Search for the cell housing the specified text and yield its [X, Y] center coordinate. 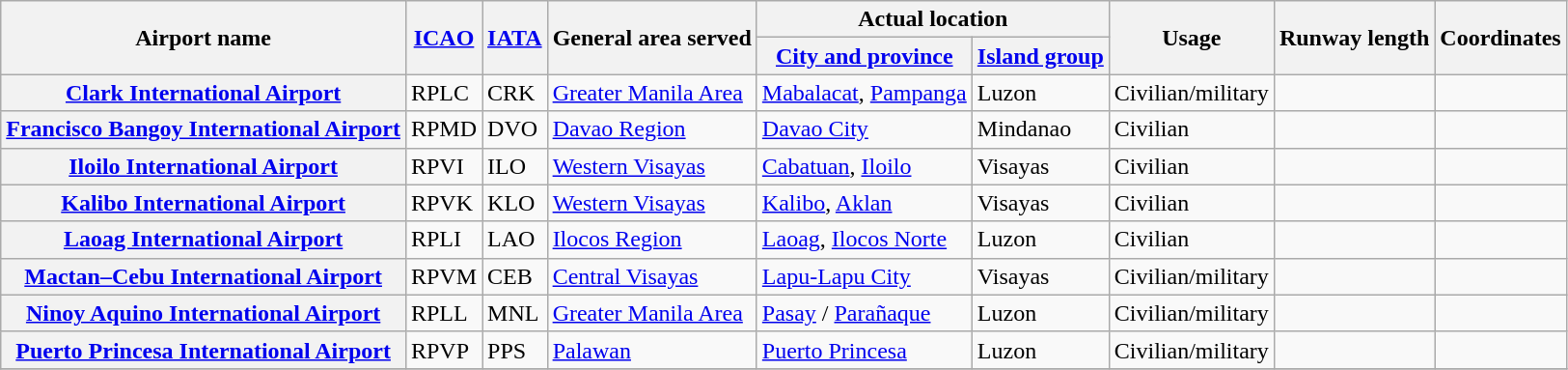
LAO [515, 240]
Laoag, Ilocos Norte [865, 240]
Clark International Airport [204, 93]
Ilocos Region [652, 240]
Puerto Princesa International Airport [204, 350]
Runway length [1354, 38]
Mindanao [1040, 129]
Mactan–Cebu International Airport [204, 276]
MNL [515, 313]
Usage [1191, 38]
Coordinates [1500, 38]
Central Visayas [652, 276]
RPMD [444, 129]
Palawan [652, 350]
IATA [515, 38]
Kalibo International Airport [204, 203]
RPLC [444, 93]
Davao City [865, 129]
Actual location [932, 19]
Laoag International Airport [204, 240]
Pasay / Parañaque [865, 313]
CRK [515, 93]
RPVI [444, 166]
Island group [1040, 56]
Cabatuan, Iloilo [865, 166]
Lapu-Lapu City [865, 276]
Mabalacat, Pampanga [865, 93]
Airport name [204, 38]
RPLI [444, 240]
ILO [515, 166]
RPVM [444, 276]
Davao Region [652, 129]
CEB [515, 276]
Iloilo International Airport [204, 166]
RPLL [444, 313]
General area served [652, 38]
ICAO [444, 38]
DVO [515, 129]
Kalibo, Aklan [865, 203]
RPVP [444, 350]
Puerto Princesa [865, 350]
Ninoy Aquino International Airport [204, 313]
Francisco Bangoy International Airport [204, 129]
KLO [515, 203]
City and province [865, 56]
RPVK [444, 203]
PPS [515, 350]
